Extract the [X, Y] coordinate from the center of the cell holding the provided text.  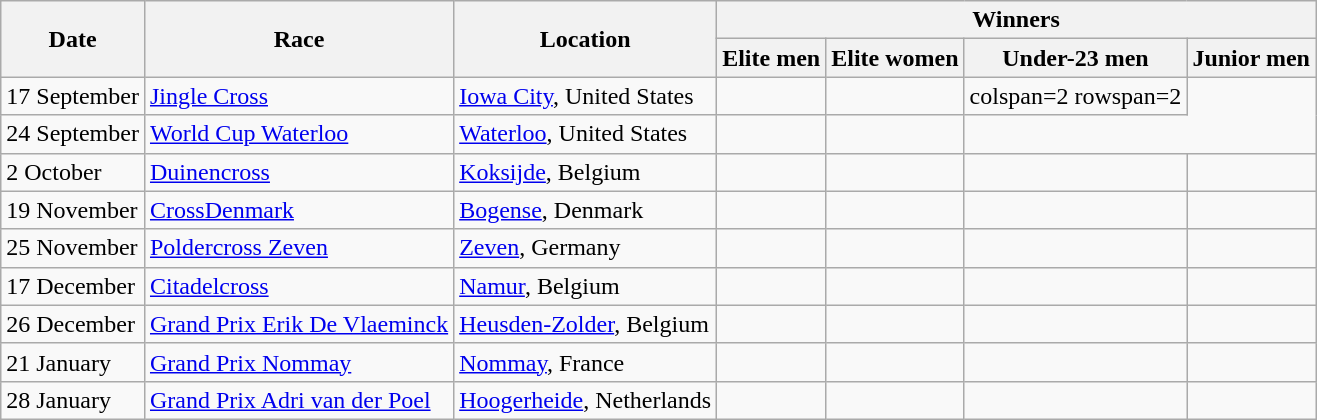
Elite women [895, 58]
Location [586, 39]
Race [298, 39]
25 November [73, 248]
CrossDenmark [298, 210]
Grand Prix Erik De Vlaeminck [298, 324]
19 November [73, 210]
Under-23 men [1076, 58]
Grand Prix Adri van der Poel [298, 400]
Nommay, France [586, 362]
World Cup Waterloo [298, 134]
Date [73, 39]
Junior men [1252, 58]
Heusden-Zolder, Belgium [586, 324]
Poldercross Zeven [298, 248]
Jingle Cross [298, 96]
21 January [73, 362]
2 October [73, 172]
Waterloo, United States [586, 134]
Duinencross [298, 172]
Grand Prix Nommay [298, 362]
24 September [73, 134]
17 September [73, 96]
Winners [1016, 20]
Namur, Belgium [586, 286]
Bogense, Denmark [586, 210]
Hoogerheide, Netherlands [586, 400]
Koksijde, Belgium [586, 172]
Elite men [772, 58]
Citadelcross [298, 286]
Iowa City, United States [586, 96]
colspan=2 rowspan=2 [1076, 96]
28 January [73, 400]
Zeven, Germany [586, 248]
26 December [73, 324]
17 December [73, 286]
